Identify which cell holds the provided text, then report its (x, y) central coordinate. 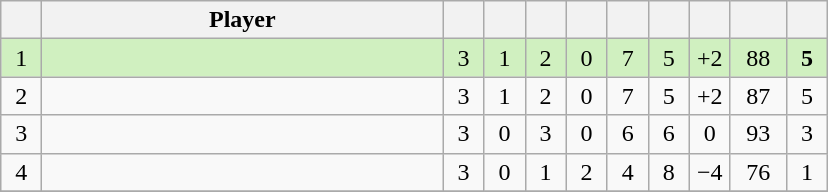
Player (242, 20)
87 (758, 96)
−4 (710, 172)
93 (758, 134)
76 (758, 172)
88 (758, 58)
8 (668, 172)
